From the cell containing the given text, extract its center point as [x, y] coordinate. 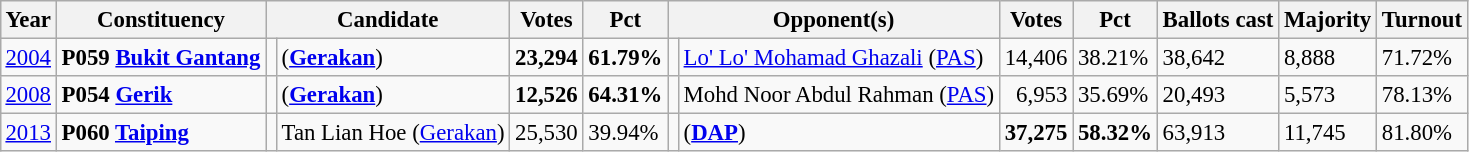
Turnout [1422, 20]
39.94% [626, 133]
64.31% [626, 95]
14,406 [1036, 57]
2004 [28, 57]
Tan Lian Hoe (Gerakan) [393, 133]
P060 Taiping [160, 133]
P059 Bukit Gantang [160, 57]
(DAP) [838, 133]
Majority [1328, 20]
81.80% [1422, 133]
Opponent(s) [834, 20]
Year [28, 20]
35.69% [1116, 95]
2013 [28, 133]
12,526 [546, 95]
61.79% [626, 57]
37,275 [1036, 133]
Ballots cast [1218, 20]
25,530 [546, 133]
11,745 [1328, 133]
6,953 [1036, 95]
71.72% [1422, 57]
23,294 [546, 57]
Candidate [388, 20]
Lo' Lo' Mohamad Ghazali (PAS) [838, 57]
63,913 [1218, 133]
Mohd Noor Abdul Rahman (PAS) [838, 95]
P054 Gerik [160, 95]
38.21% [1116, 57]
5,573 [1328, 95]
2008 [28, 95]
78.13% [1422, 95]
58.32% [1116, 133]
Constituency [160, 20]
8,888 [1328, 57]
38,642 [1218, 57]
20,493 [1218, 95]
